Return the [x, y] coordinate for the center point of the cell that contains the specified text.  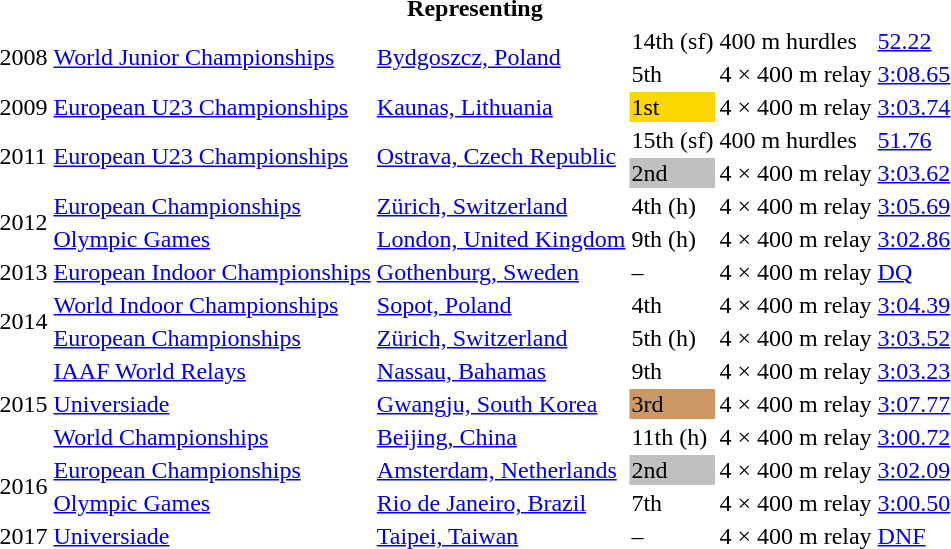
IAAF World Relays [212, 371]
Universiade [212, 404]
Beijing, China [501, 437]
15th (sf) [672, 140]
Gothenburg, Sweden [501, 272]
9th (h) [672, 239]
– [672, 272]
Gwangju, South Korea [501, 404]
European Indoor Championships [212, 272]
1st [672, 107]
14th (sf) [672, 41]
World Indoor Championships [212, 305]
7th [672, 503]
4th [672, 305]
Kaunas, Lithuania [501, 107]
5th [672, 74]
5th (h) [672, 338]
Ostrava, Czech Republic [501, 156]
3rd [672, 404]
Bydgoszcz, Poland [501, 58]
World Championships [212, 437]
Sopot, Poland [501, 305]
London, United Kingdom [501, 239]
4th (h) [672, 206]
11th (h) [672, 437]
World Junior Championships [212, 58]
Nassau, Bahamas [501, 371]
Rio de Janeiro, Brazil [501, 503]
Amsterdam, Netherlands [501, 470]
9th [672, 371]
